Scan for the cell matching the given text and deliver its (x, y) coordinate at center. 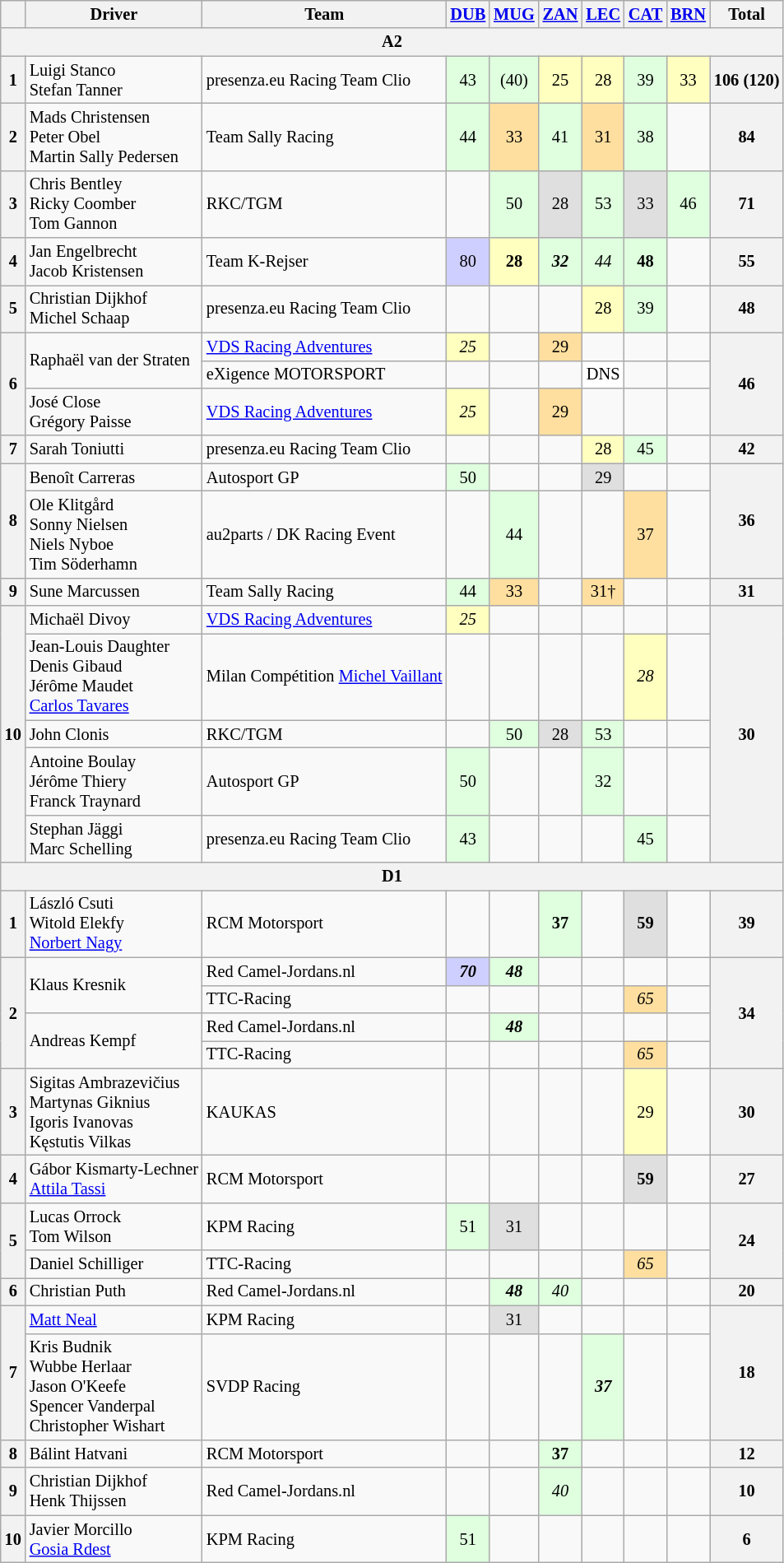
SVDP Racing (324, 1387)
34 (747, 1012)
DNS (603, 374)
Team K-Rejser (324, 262)
Antoine Boulay Jérôme Thiery Franck Traynard (114, 781)
71 (747, 204)
Team (324, 14)
László Csuti Witold Elekfy Norbert Nagy (114, 923)
Jean-Louis Daughter Denis Gibaud Jérôme Maudet Carlos Tavares (114, 677)
80 (467, 262)
MUG (514, 14)
D1 (392, 877)
20 (747, 1291)
Christian Puth (114, 1291)
BRN (688, 14)
Sigitas Ambrazevičius Martynas Giknius Igoris Ivanovas Kęstutis Vilkas (114, 1112)
eXigence MOTORSPORT (324, 374)
38 (645, 137)
18 (747, 1373)
Milan Compétition Michel Vaillant (324, 677)
12 (747, 1454)
42 (747, 449)
Jan Engelbrecht Jacob Kristensen (114, 262)
31† (603, 592)
24 (747, 1240)
36 (747, 520)
55 (747, 262)
Javier Morcillo Gosia Rdest (114, 1539)
Ole Klitgård Sonny Nielsen Niels Nyboe Tim Söderhamn (114, 534)
José Close Grégory Paisse (114, 412)
LEC (603, 14)
DUB (467, 14)
Benoît Carreras (114, 477)
Christian Dijkhof Michel Schaap (114, 309)
A2 (392, 42)
Luigi Stanco Stefan Tanner (114, 80)
Christian Dijkhof Henk Thijssen (114, 1491)
Daniel Schilliger (114, 1264)
Sune Marcussen (114, 592)
106 (120) (747, 80)
70 (467, 971)
KAUKAS (324, 1112)
Klaus Kresnik (114, 984)
Raphaël van der Straten (114, 361)
CAT (645, 14)
Total (747, 14)
Mads Christensen Peter Obel Martin Sally Pedersen (114, 137)
Kris Budnik Wubbe Herlaar Jason O'Keefe Spencer Vanderpal Christopher Wishart (114, 1387)
84 (747, 137)
Gábor Kismarty-Lechner Attila Tassi (114, 1179)
(40) (514, 80)
John Clonis (114, 734)
41 (561, 137)
Andreas Kempf (114, 1040)
Lucas Orrock Tom Wilson (114, 1226)
Sarah Toniutti (114, 449)
Bálint Hatvani (114, 1454)
Michaël Divoy (114, 620)
Matt Neal (114, 1319)
Chris Bentley Ricky Coomber Tom Gannon (114, 204)
Driver (114, 14)
ZAN (561, 14)
Stephan Jäggi Marc Schelling (114, 839)
au2parts / DK Racing Event (324, 534)
27 (747, 1179)
